Output the [x, y] coordinate of the center of the cell containing the given text.  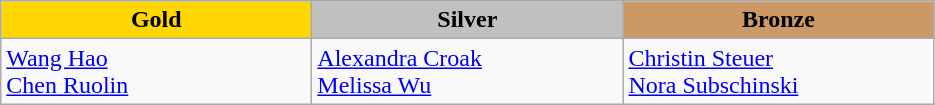
Silver [468, 20]
Bronze [778, 20]
Wang HaoChen Ruolin [156, 72]
Alexandra CroakMelissa Wu [468, 72]
Gold [156, 20]
Christin SteuerNora Subschinski [778, 72]
